From the cell containing the given text, extract its center point as (x, y) coordinate. 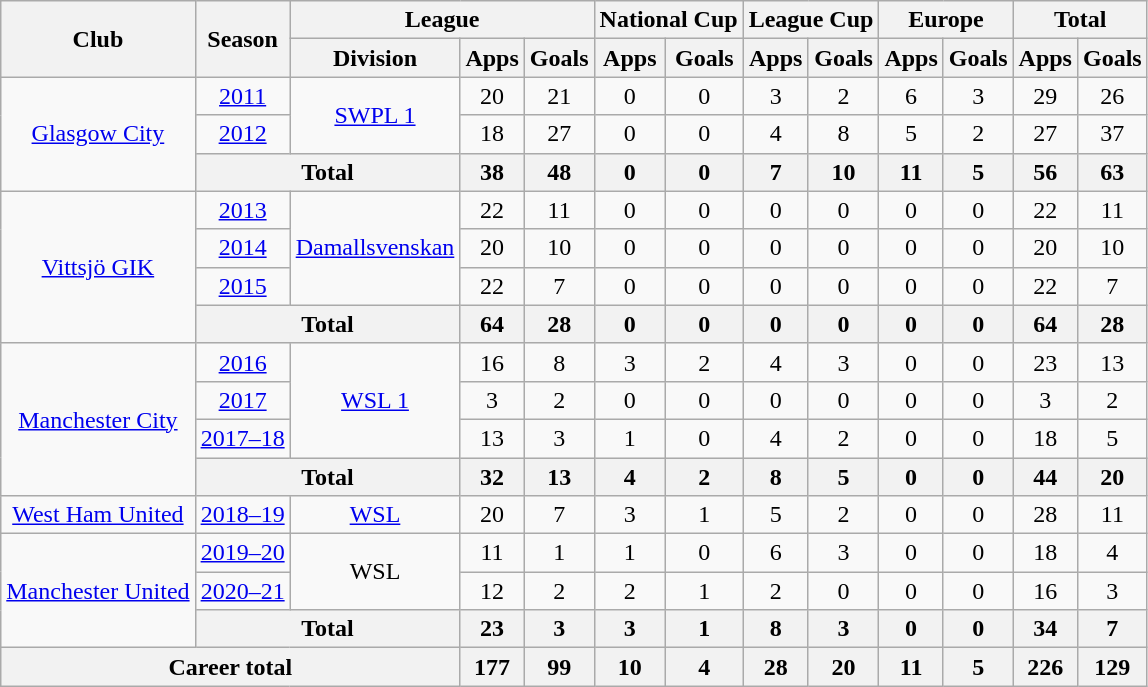
63 (1112, 172)
12 (492, 591)
2011 (242, 96)
37 (1112, 134)
League Cup (811, 20)
177 (492, 667)
League (442, 20)
29 (1045, 96)
56 (1045, 172)
Club (98, 39)
2013 (242, 210)
2012 (242, 134)
26 (1112, 96)
48 (559, 172)
34 (1045, 629)
2019–20 (242, 553)
SWPL 1 (375, 115)
National Cup (668, 20)
Manchester United (98, 591)
2020–21 (242, 591)
99 (559, 667)
21 (559, 96)
2015 (242, 286)
Division (375, 58)
Vittsjö GIK (98, 267)
Manchester City (98, 419)
Europe (946, 20)
2017 (242, 400)
WSL 1 (375, 400)
2014 (242, 248)
Glasgow City (98, 134)
2018–19 (242, 515)
129 (1112, 667)
Season (242, 39)
2017–18 (242, 438)
226 (1045, 667)
Career total (230, 667)
2016 (242, 362)
32 (492, 477)
38 (492, 172)
44 (1045, 477)
West Ham United (98, 515)
Damallsvenskan (375, 248)
